Return the [x, y] coordinate for the center point of the cell that contains the specified text.  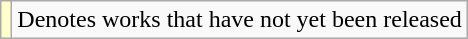
Denotes works that have not yet been released [240, 20]
